Identify which cell holds the provided text, then report its [X, Y] central coordinate. 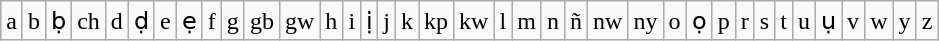
s [764, 21]
a [12, 21]
u [804, 21]
y [904, 21]
m [527, 21]
ñ [576, 21]
f [212, 21]
w [879, 21]
p [724, 21]
d [116, 21]
ny [646, 21]
ọ [699, 21]
ḍ [141, 21]
v [854, 21]
h [332, 21]
z [927, 21]
ụ [829, 21]
i [352, 21]
g [232, 21]
ch [89, 21]
r [744, 21]
e [165, 21]
kw [474, 21]
t [784, 21]
n [552, 21]
ẹ [189, 21]
kp [436, 21]
ḅ [59, 21]
gb [262, 21]
gw [299, 21]
nw [608, 21]
j [387, 21]
l [503, 21]
b [34, 21]
ị [370, 21]
k [406, 21]
o [674, 21]
